Capture the cell that displays the provided text and extract its [X, Y] central coordinate. 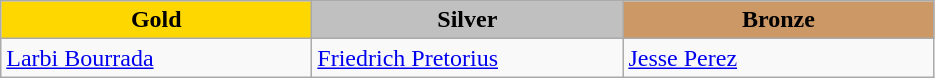
Bronze [778, 20]
Larbi Bourrada [156, 58]
Gold [156, 20]
Silver [468, 20]
Jesse Perez [778, 58]
Friedrich Pretorius [468, 58]
